Extract the [x, y] coordinate from the center of the cell holding the provided text.  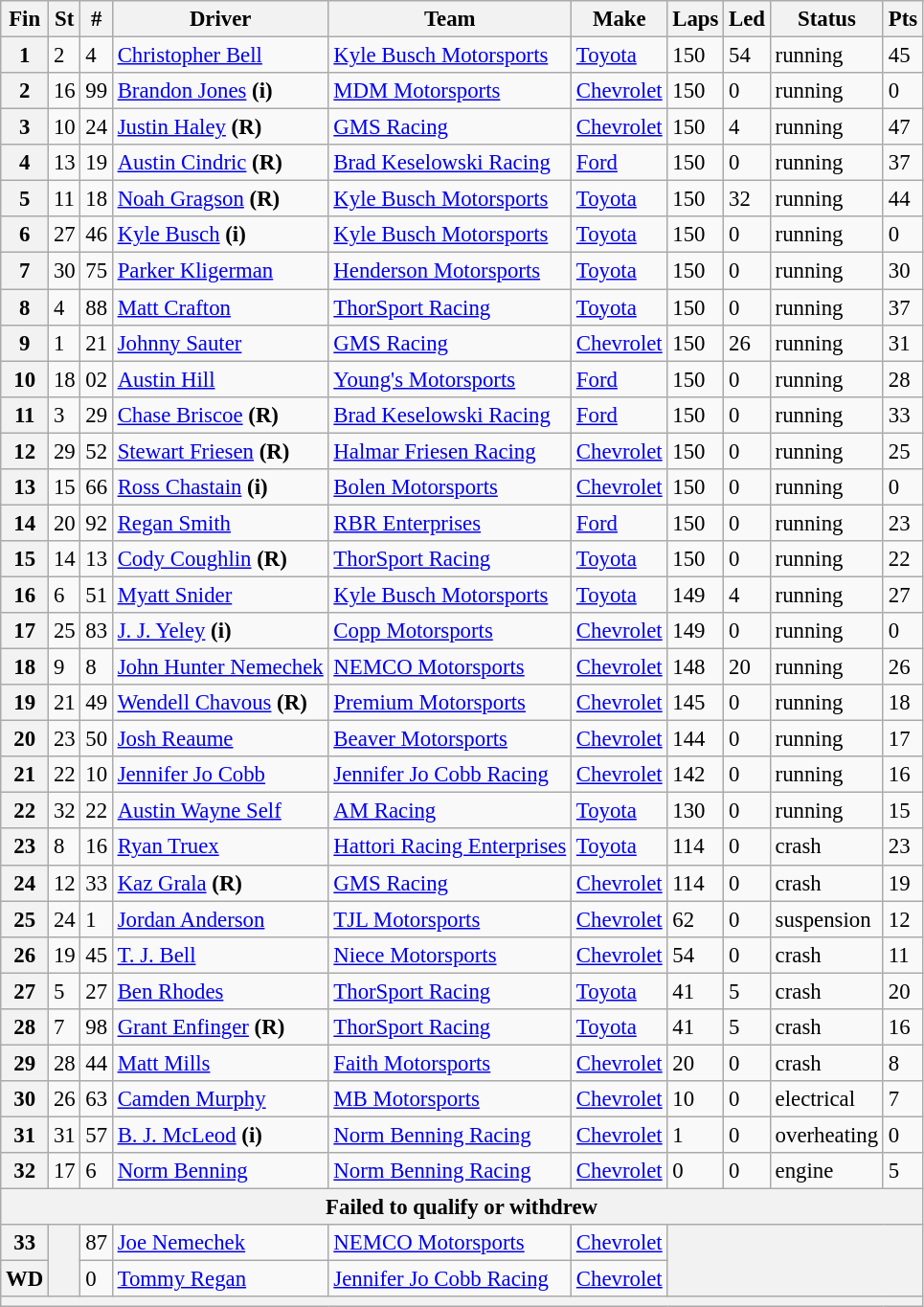
47 [902, 127]
Ryan Truex [220, 847]
Led [747, 19]
Matt Mills [220, 1063]
Chase Briscoe (R) [220, 415]
Pts [902, 19]
Austin Hill [220, 379]
83 [96, 631]
98 [96, 1027]
Ross Chastain (i) [220, 487]
Jennifer Jo Cobb [220, 775]
57 [96, 1135]
Austin Wayne Self [220, 811]
Ben Rhodes [220, 991]
Status [826, 19]
John Hunter Nemechek [220, 667]
92 [96, 523]
Faith Motorsports [450, 1063]
Driver [220, 19]
Bolen Motorsports [450, 487]
MB Motorsports [450, 1099]
Johnny Sauter [220, 343]
88 [96, 307]
Justin Haley (R) [220, 127]
63 [96, 1099]
50 [96, 739]
130 [695, 811]
Noah Gragson (R) [220, 199]
66 [96, 487]
Wendell Chavous (R) [220, 703]
St [65, 19]
Henderson Motorsports [450, 271]
engine [826, 1171]
RBR Enterprises [450, 523]
MDM Motorsports [450, 91]
Beaver Motorsports [450, 739]
148 [695, 667]
142 [695, 775]
Josh Reaume [220, 739]
Halmar Friesen Racing [450, 451]
Joe Nemechek [220, 1243]
87 [96, 1243]
Copp Motorsports [450, 631]
Matt Crafton [220, 307]
Norm Benning [220, 1171]
B. J. McLeod (i) [220, 1135]
Tommy Regan [220, 1279]
Cody Coughlin (R) [220, 559]
Kaz Grala (R) [220, 883]
62 [695, 919]
Jordan Anderson [220, 919]
Austin Cindric (R) [220, 163]
overheating [826, 1135]
51 [96, 595]
Christopher Bell [220, 56]
suspension [826, 919]
AM Racing [450, 811]
J. J. Yeley (i) [220, 631]
Make [620, 19]
52 [96, 451]
Camden Murphy [220, 1099]
Failed to qualify or withdrew [462, 1207]
WD [25, 1279]
Myatt Snider [220, 595]
T. J. Bell [220, 955]
Niece Motorsports [450, 955]
Laps [695, 19]
Grant Enfinger (R) [220, 1027]
Fin [25, 19]
99 [96, 91]
Team [450, 19]
144 [695, 739]
75 [96, 271]
TJL Motorsports [450, 919]
Kyle Busch (i) [220, 235]
Stewart Friesen (R) [220, 451]
Parker Kligerman [220, 271]
Young's Motorsports [450, 379]
electrical [826, 1099]
46 [96, 235]
49 [96, 703]
02 [96, 379]
Regan Smith [220, 523]
Brandon Jones (i) [220, 91]
Hattori Racing Enterprises [450, 847]
# [96, 19]
Premium Motorsports [450, 703]
145 [695, 703]
